For the text-containing cell, return its midpoint in (x, y) coordinate format. 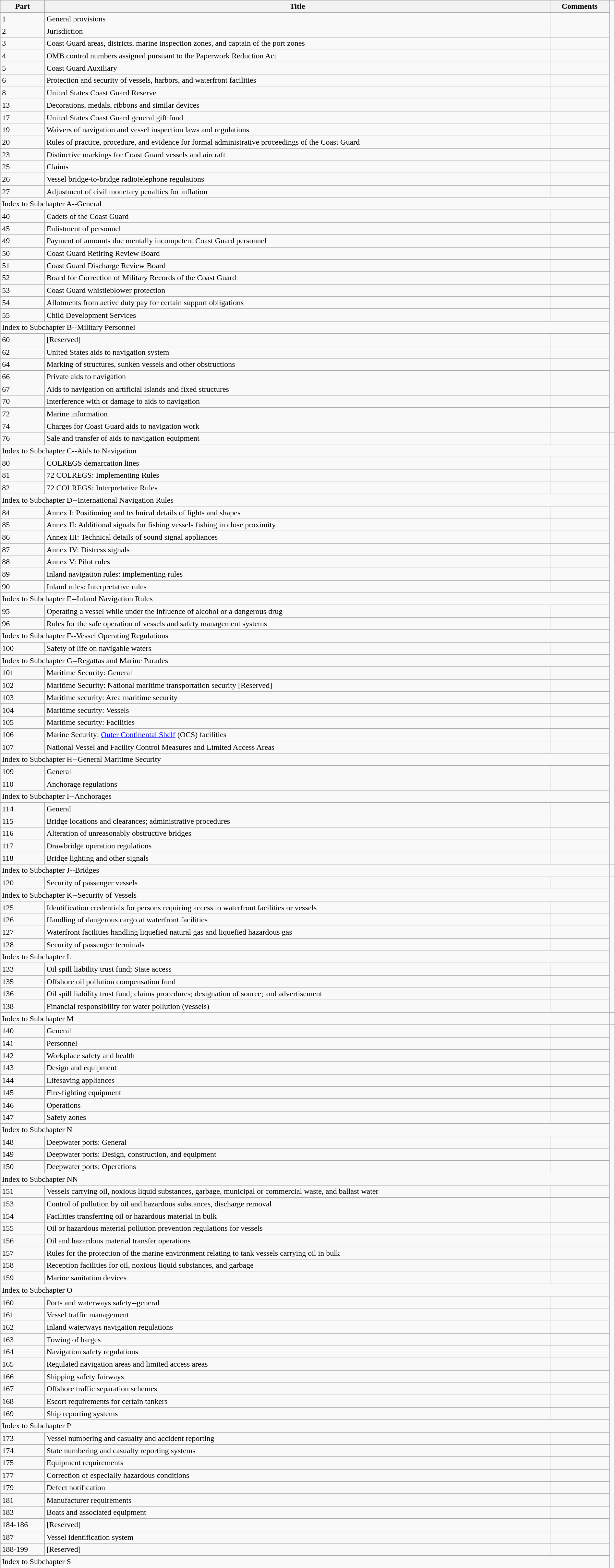
Decorations, medals, ribbons and similar devices (297, 105)
Index to Subchapter E--Inland Navigation Rules (305, 599)
Index to Subchapter B--Military Personnel (305, 327)
Claims (297, 167)
118 (23, 858)
106 (23, 735)
Control of pollution by oil and hazardous substances, discharge removal (297, 1204)
Oil spill liability trust fund; State access (297, 969)
Payment of amounts due mentally incompetent Coast Guard personnel (297, 241)
74 (23, 426)
Waivers of navigation and vessel inspection laws and regulations (297, 130)
Interference with or damage to aids to navigation (297, 401)
Annex IV: Distress signals (297, 550)
Index to Subchapter A--General (305, 204)
158 (23, 1265)
164 (23, 1352)
155 (23, 1228)
Rules of practice, procedure, and evidence for formal administrative proceedings of the Coast Guard (297, 142)
Operations (297, 1105)
Bridge locations and clearances; administrative procedures (297, 821)
Oil or hazardous material pollution prevention regulations for vessels (297, 1228)
Financial responsibility for water pollution (vessels) (297, 1006)
Deepwater ports: General (297, 1142)
Index to Subchapter N (305, 1130)
Index to Subchapter G--Regattas and Marine Parades (305, 661)
116 (23, 833)
Offshore oil pollution compensation fund (297, 982)
Vessel traffic management (297, 1315)
105 (23, 722)
146 (23, 1105)
167 (23, 1389)
Anchorage regulations (297, 784)
Bridge lighting and other signals (297, 858)
Regulated navigation areas and limited access areas (297, 1364)
2 (23, 31)
145 (23, 1093)
Part (23, 6)
Annex II: Additional signals for fishing vessels fishing in close proximity (297, 525)
175 (23, 1463)
70 (23, 401)
OMB control numbers assigned pursuant to the Paperwork Reduction Act (297, 56)
United States Coast Guard general gift fund (297, 117)
80 (23, 463)
Vessels carrying oil, noxious liquid substances, garbage, municipal or commercial waste, and ballast water (297, 1191)
Enlistment of personnel (297, 229)
Vessel identification system (297, 1537)
85 (23, 525)
127 (23, 932)
60 (23, 340)
Coast Guard Retiring Review Board (297, 253)
Design and equipment (297, 1068)
107 (23, 747)
National Vessel and Facility Control Measures and Limited Access Areas (297, 747)
76 (23, 438)
25 (23, 167)
150 (23, 1167)
Towing of barges (297, 1340)
Sale and transfer of aids to navigation equipment (297, 438)
49 (23, 241)
169 (23, 1414)
Waterfront facilities handling liquefied natural gas and liquefied hazardous gas (297, 932)
United States Coast Guard Reserve (297, 93)
Security of passenger vessels (297, 883)
181 (23, 1500)
143 (23, 1068)
Adjustment of civil monetary penalties for inflation (297, 192)
117 (23, 846)
Index to Subchapter H--General Maritime Security (305, 760)
Index to Subchapter K--Security of Vessels (305, 895)
Correction of especially hazardous conditions (297, 1475)
101 (23, 673)
Maritime security: Area maritime security (297, 698)
120 (23, 883)
Marking of structures, sunken vessels and other obstructions (297, 365)
Security of passenger terminals (297, 945)
103 (23, 698)
13 (23, 105)
Inland navigation rules: implementing rules (297, 574)
156 (23, 1241)
Marine Security: Outer Continental Shelf (OCS) facilities (297, 735)
184-186 (23, 1525)
64 (23, 365)
67 (23, 389)
Coast Guard areas, districts, marine inspection zones, and captain of the port zones (297, 43)
66 (23, 377)
72 (23, 414)
140 (23, 1031)
87 (23, 550)
Index to Subchapter D--International Navigation Rules (305, 500)
4 (23, 56)
162 (23, 1327)
Operating a vessel while under the influence of alcohol or a dangerous drug (297, 611)
165 (23, 1364)
Inland rules: Interpretative rules (297, 587)
Fire-fighting equipment (297, 1093)
144 (23, 1080)
Boats and associated equipment (297, 1512)
84 (23, 512)
Inland waterways navigation regulations (297, 1327)
82 (23, 488)
Reception facilities for oil, noxious liquid substances, and garbage (297, 1265)
45 (23, 229)
Index to Subchapter C--Aids to Navigation (305, 451)
Title (297, 6)
Annex III: Technical details of sound signal appliances (297, 537)
88 (23, 562)
Index to Subchapter O (305, 1290)
72 COLREGS: Implementing Rules (297, 475)
52 (23, 278)
Drawbridge operation regulations (297, 846)
138 (23, 1006)
72 COLREGS: Interpretative Rules (297, 488)
53 (23, 290)
136 (23, 994)
Safety zones (297, 1117)
86 (23, 537)
157 (23, 1253)
166 (23, 1377)
Deepwater ports: Operations (297, 1167)
125 (23, 907)
Jurisdiction (297, 31)
Coast Guard whistleblower protection (297, 290)
90 (23, 587)
Vessel numbering and casualty and accident reporting (297, 1438)
Oil spill liability trust fund; claims procedures; designation of source; and advertisement (297, 994)
Handling of dangerous cargo at waterfront facilities (297, 920)
159 (23, 1278)
115 (23, 821)
Maritime Security: General (297, 673)
Index to Subchapter L (305, 957)
110 (23, 784)
Index to Subchapter M (305, 1019)
81 (23, 475)
Coast Guard Discharge Review Board (297, 266)
Cadets of the Coast Guard (297, 216)
Rules for the protection of the marine environment relating to tank vessels carrying oil in bulk (297, 1253)
Safety of life on navigable waters (297, 648)
Child Development Services (297, 315)
Coast Guard Auxiliary (297, 68)
96 (23, 624)
114 (23, 809)
Aids to navigation on artificial islands and fixed structures (297, 389)
Annex I: Positioning and technical details of lights and shapes (297, 512)
109 (23, 772)
54 (23, 303)
153 (23, 1204)
Ports and waterways safety--general (297, 1302)
Facilities transferring oil or hazardous material in bulk (297, 1216)
Index to Subchapter NN (305, 1179)
100 (23, 648)
Charges for Coast Guard aids to navigation work (297, 426)
151 (23, 1191)
Distinctive markings for Coast Guard vessels and aircraft (297, 155)
Lifesaving appliances (297, 1080)
Marine sanitation devices (297, 1278)
135 (23, 982)
163 (23, 1340)
Maritime security: Facilities (297, 722)
3 (23, 43)
Identification credentials for persons requiring access to waterfront facilities or vessels (297, 907)
Equipment requirements (297, 1463)
149 (23, 1155)
27 (23, 192)
20 (23, 142)
Oil and hazardous material transfer operations (297, 1241)
183 (23, 1512)
147 (23, 1117)
187 (23, 1537)
95 (23, 611)
Index to Subchapter S (305, 1562)
Index to Subchapter P (305, 1426)
154 (23, 1216)
142 (23, 1056)
Vessel bridge-to-bridge radiotelephone regulations (297, 179)
102 (23, 685)
168 (23, 1401)
26 (23, 179)
Shipping safety fairways (297, 1377)
Allotments from active duty pay for certain support obligations (297, 303)
Defect notification (297, 1488)
23 (23, 155)
177 (23, 1475)
Ship reporting systems (297, 1414)
General provisions (297, 19)
Maritime security: Vessels (297, 710)
Private aids to navigation (297, 377)
Offshore traffic separation schemes (297, 1389)
Annex V: Pilot rules (297, 562)
1 (23, 19)
Marine information (297, 414)
173 (23, 1438)
Alteration of unreasonably obstructive bridges (297, 833)
133 (23, 969)
Board for Correction of Military Records of the Coast Guard (297, 278)
Index to Subchapter I--Anchorages (305, 796)
Escort requirements for certain tankers (297, 1401)
United States aids to navigation system (297, 352)
179 (23, 1488)
126 (23, 920)
51 (23, 266)
141 (23, 1043)
Index to Subchapter F--Vessel Operating Regulations (305, 636)
160 (23, 1302)
Rules for the safe operation of vessels and safety management systems (297, 624)
89 (23, 574)
174 (23, 1451)
State numbering and casualty reporting systems (297, 1451)
62 (23, 352)
128 (23, 945)
Deepwater ports: Design, construction, and equipment (297, 1155)
Comments (579, 6)
Personnel (297, 1043)
COLREGS demarcation lines (297, 463)
50 (23, 253)
Index to Subchapter J--Bridges (305, 870)
104 (23, 710)
17 (23, 117)
161 (23, 1315)
19 (23, 130)
40 (23, 216)
Maritime Security: National maritime transportation security [Reserved] (297, 685)
8 (23, 93)
5 (23, 68)
55 (23, 315)
Navigation safety regulations (297, 1352)
6 (23, 80)
148 (23, 1142)
Protection and security of vessels, harbors, and waterfront facilities (297, 80)
Manufacturer requirements (297, 1500)
188-199 (23, 1550)
Workplace safety and health (297, 1056)
